Scan for the cell matching the given text and deliver its (x, y) coordinate at center. 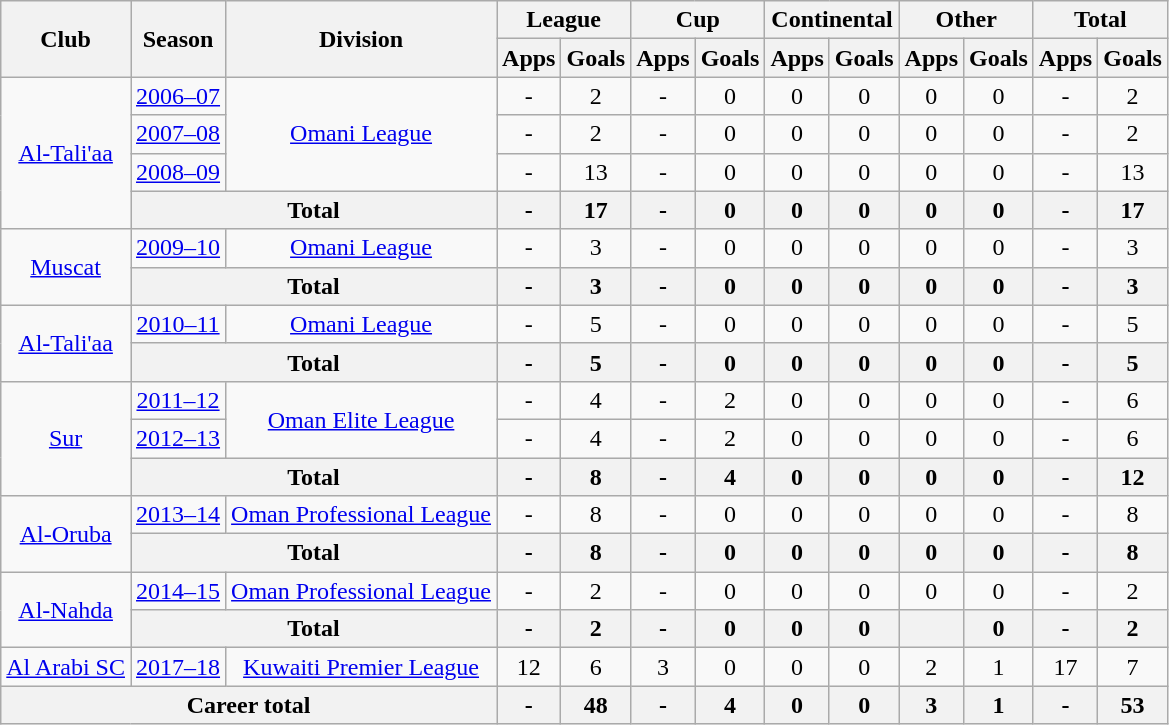
Al-Nahda (66, 610)
2010–11 (178, 324)
2008–09 (178, 172)
2009–10 (178, 248)
Career total (249, 705)
48 (596, 705)
2014–15 (178, 591)
7 (1133, 667)
2006–07 (178, 96)
Cup (698, 20)
2013–14 (178, 515)
Club (66, 39)
Muscat (66, 267)
League (564, 20)
Sur (66, 438)
2017–18 (178, 667)
Continental (832, 20)
2012–13 (178, 438)
2011–12 (178, 400)
Al-Oruba (66, 534)
Al Arabi SC (66, 667)
Other (966, 20)
53 (1133, 705)
Division (362, 39)
Kuwaiti Premier League (362, 667)
2007–08 (178, 134)
Oman Elite League (362, 419)
Season (178, 39)
